Return (X, Y) of the center of cell containing provided text 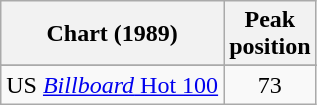
US Billboard Hot 100 (112, 85)
73 (270, 85)
Peakposition (270, 34)
Chart (1989) (112, 34)
